Scan for the cell matching the given text and deliver its [X, Y] coordinate at center. 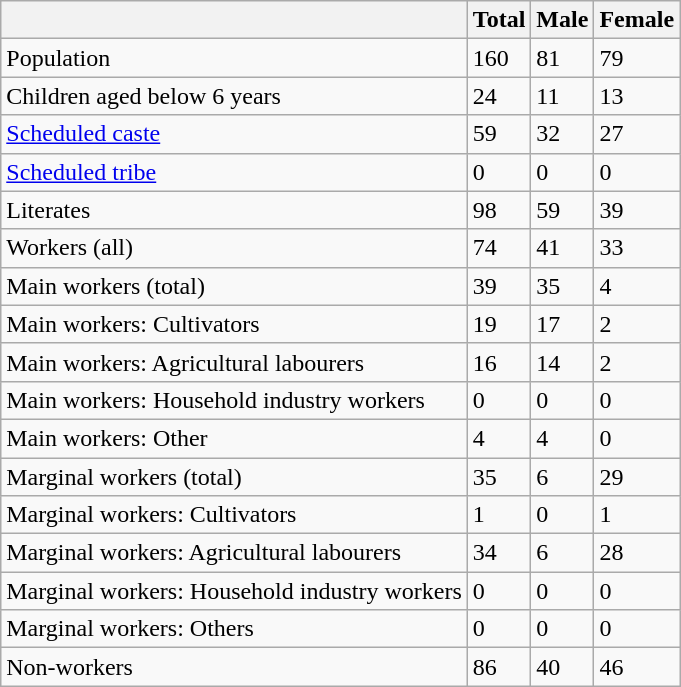
14 [562, 362]
Marginal workers: Cultivators [234, 515]
16 [499, 362]
86 [499, 667]
24 [499, 96]
Total [499, 20]
Marginal workers: Others [234, 629]
Main workers: Other [234, 438]
Marginal workers (total) [234, 477]
160 [499, 58]
17 [562, 324]
33 [637, 248]
Main workers: Agricultural labourers [234, 362]
Marginal workers: Household industry workers [234, 591]
13 [637, 96]
34 [499, 553]
28 [637, 553]
Literates [234, 210]
Female [637, 20]
Male [562, 20]
Marginal workers: Agricultural labourers [234, 553]
32 [562, 134]
Scheduled tribe [234, 172]
Main workers (total) [234, 286]
27 [637, 134]
29 [637, 477]
40 [562, 667]
Scheduled caste [234, 134]
Children aged below 6 years [234, 96]
Main workers: Cultivators [234, 324]
81 [562, 58]
41 [562, 248]
98 [499, 210]
Non-workers [234, 667]
79 [637, 58]
Population [234, 58]
46 [637, 667]
Main workers: Household industry workers [234, 400]
74 [499, 248]
11 [562, 96]
Workers (all) [234, 248]
19 [499, 324]
